From the cell containing the given text, extract its center point as (x, y) coordinate. 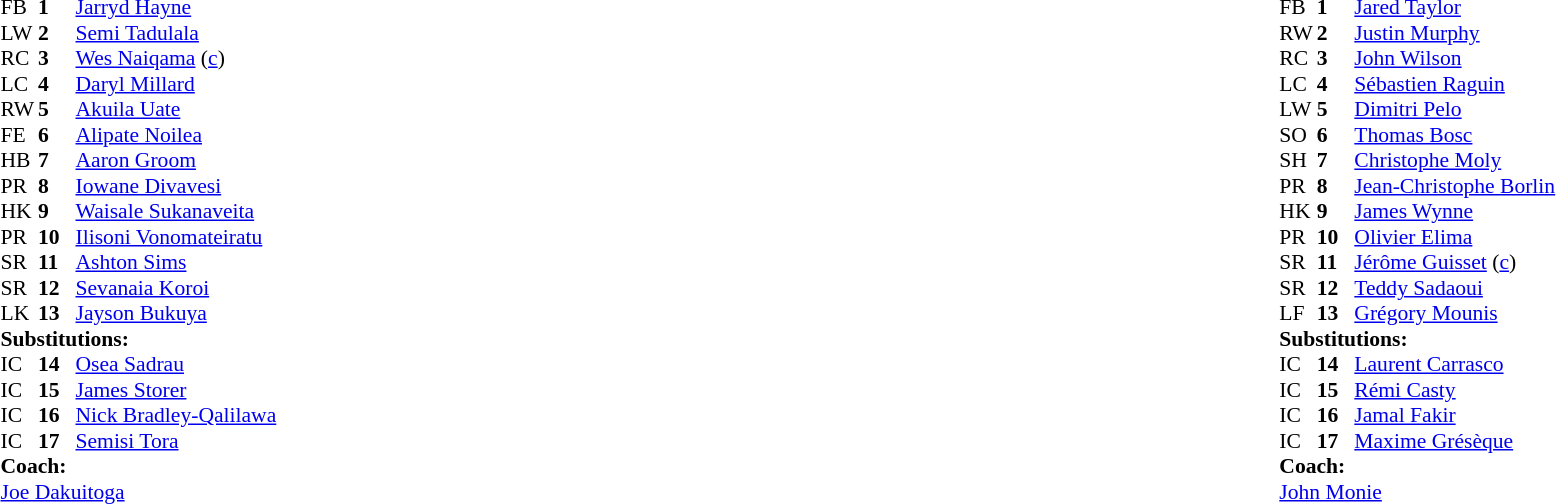
Sevanaia Koroi (176, 288)
Osea Sadrau (176, 365)
Laurent Carrasco (1454, 365)
Semi Tadulala (176, 33)
HB (19, 161)
Ashton Sims (176, 263)
Maxime Grésèque (1454, 441)
James Wynne (1454, 211)
Aaron Groom (176, 161)
LK (19, 313)
Jayson Bukuya (176, 313)
Iowane Divavesi (176, 186)
Jamal Fakir (1454, 415)
Sébastien Raguin (1454, 84)
Semisi Tora (176, 441)
Justin Murphy (1454, 33)
Jérôme Guisset (c) (1454, 263)
Teddy Sadaoui (1454, 288)
LF (1298, 313)
Ilisoni Vonomateiratu (176, 237)
SH (1298, 161)
FE (19, 135)
Daryl Millard (176, 84)
Olivier Elima (1454, 237)
James Storer (176, 390)
Dimitri Pelo (1454, 109)
Thomas Bosc (1454, 135)
Jean-Christophe Borlin (1454, 186)
SO (1298, 135)
Christophe Moly (1454, 161)
Rémi Casty (1454, 390)
Akuila Uate (176, 109)
Grégory Mounis (1454, 313)
Alipate Noilea (176, 135)
John Wilson (1454, 59)
Nick Bradley-Qalilawa (176, 415)
Wes Naiqama (c) (176, 59)
Waisale Sukanaveita (176, 211)
